Return the [x, y] coordinate for the center point of the cell that contains the specified text.  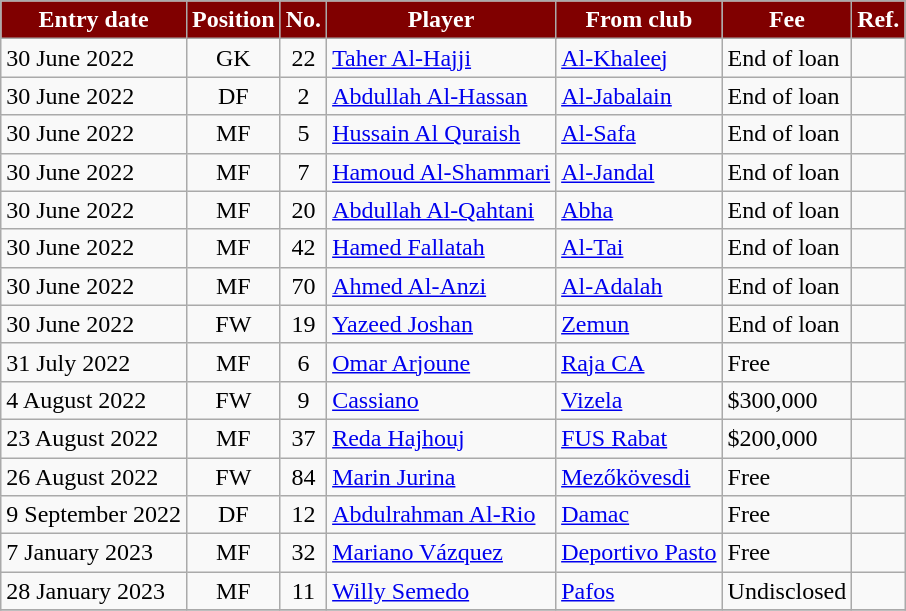
7 January 2023 [94, 553]
Abdulrahman Al-Rio [442, 515]
Zemun [639, 324]
Entry date [94, 20]
Abdullah Al-Hassan [442, 96]
Al-Jabalain [639, 96]
Al-Jandal [639, 172]
Abha [639, 210]
Al-Tai [639, 248]
11 [303, 591]
Ref. [878, 20]
20 [303, 210]
$300,000 [787, 400]
42 [303, 248]
Damac [639, 515]
22 [303, 58]
70 [303, 286]
19 [303, 324]
6 [303, 362]
4 August 2022 [94, 400]
Al-Adalah [639, 286]
GK [233, 58]
2 [303, 96]
Abdullah Al-Qahtani [442, 210]
Cassiano [442, 400]
$200,000 [787, 438]
Hamed Fallatah [442, 248]
Ahmed Al-Anzi [442, 286]
Hussain Al Quraish [442, 134]
Yazeed Joshan [442, 324]
Position [233, 20]
31 July 2022 [94, 362]
Taher Al-Hajji [442, 58]
No. [303, 20]
5 [303, 134]
Raja CA [639, 362]
Pafos [639, 591]
Hamoud Al-Shammari [442, 172]
Willy Semedo [442, 591]
Al-Safa [639, 134]
26 August 2022 [94, 477]
From club [639, 20]
Marin Jurina [442, 477]
12 [303, 515]
7 [303, 172]
Mariano Vázquez [442, 553]
32 [303, 553]
Reda Hajhouj [442, 438]
23 August 2022 [94, 438]
Omar Arjoune [442, 362]
FUS Rabat [639, 438]
Mezőkövesdi [639, 477]
Deportivo Pasto [639, 553]
Player [442, 20]
Undisclosed [787, 591]
37 [303, 438]
Fee [787, 20]
Vizela [639, 400]
28 January 2023 [94, 591]
Al-Khaleej [639, 58]
9 September 2022 [94, 515]
84 [303, 477]
9 [303, 400]
